Return the (X, Y) coordinate for the center point of the cell that contains the specified text.  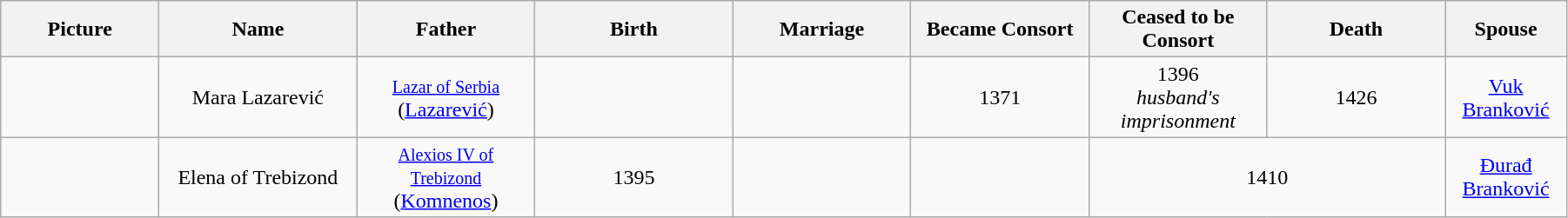
Đurađ Branković (1506, 177)
1396husband's imprisonment (1178, 97)
Father (446, 30)
Alexios IV of Trebizond(Komnenos) (446, 177)
Name (258, 30)
Ceased to be Consort (1178, 30)
Picture (80, 30)
Vuk Branković (1506, 97)
Elena of Trebizond (258, 177)
1395 (633, 177)
1410 (1267, 177)
Mara Lazarević (258, 97)
Birth (633, 30)
Became Consort (1001, 30)
Spouse (1506, 30)
1371 (1001, 97)
Marriage (821, 30)
1426 (1356, 97)
Lazar of Serbia(Lazarević) (446, 97)
Death (1356, 30)
